Find where the given text appears and provide that cell's center as [X, Y] coordinate. 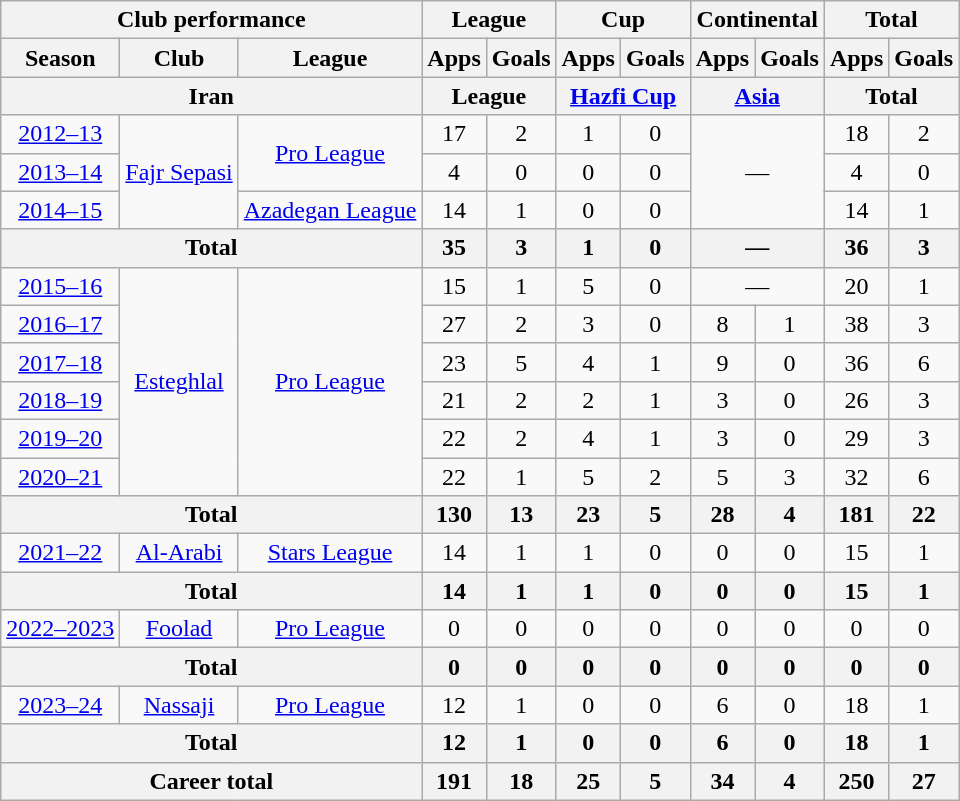
28 [722, 515]
26 [856, 400]
29 [856, 438]
181 [856, 515]
Iran [212, 96]
38 [856, 324]
21 [454, 400]
Continental [757, 20]
130 [454, 515]
2012–13 [60, 134]
2017–18 [60, 362]
8 [722, 324]
Hazfi Cup [623, 96]
Azadegan League [330, 210]
32 [856, 477]
250 [856, 781]
191 [454, 781]
Fajr Sepasi [179, 172]
Asia [757, 96]
2018–19 [60, 400]
2019–20 [60, 438]
2013–14 [60, 172]
Club [179, 58]
Career total [212, 781]
2021–22 [60, 553]
2014–15 [60, 210]
2016–17 [60, 324]
20 [856, 286]
34 [722, 781]
9 [722, 362]
Nassaji [179, 705]
25 [588, 781]
2023–24 [60, 705]
2015–16 [60, 286]
2020–21 [60, 477]
17 [454, 134]
Esteghlal [179, 381]
2022–2023 [60, 629]
Al-Arabi [179, 553]
Foolad [179, 629]
Cup [623, 20]
Season [60, 58]
Club performance [212, 20]
13 [521, 515]
35 [454, 248]
Stars League [330, 553]
